Determine the (X, Y) coordinate at the center of the cell enclosing the given text.  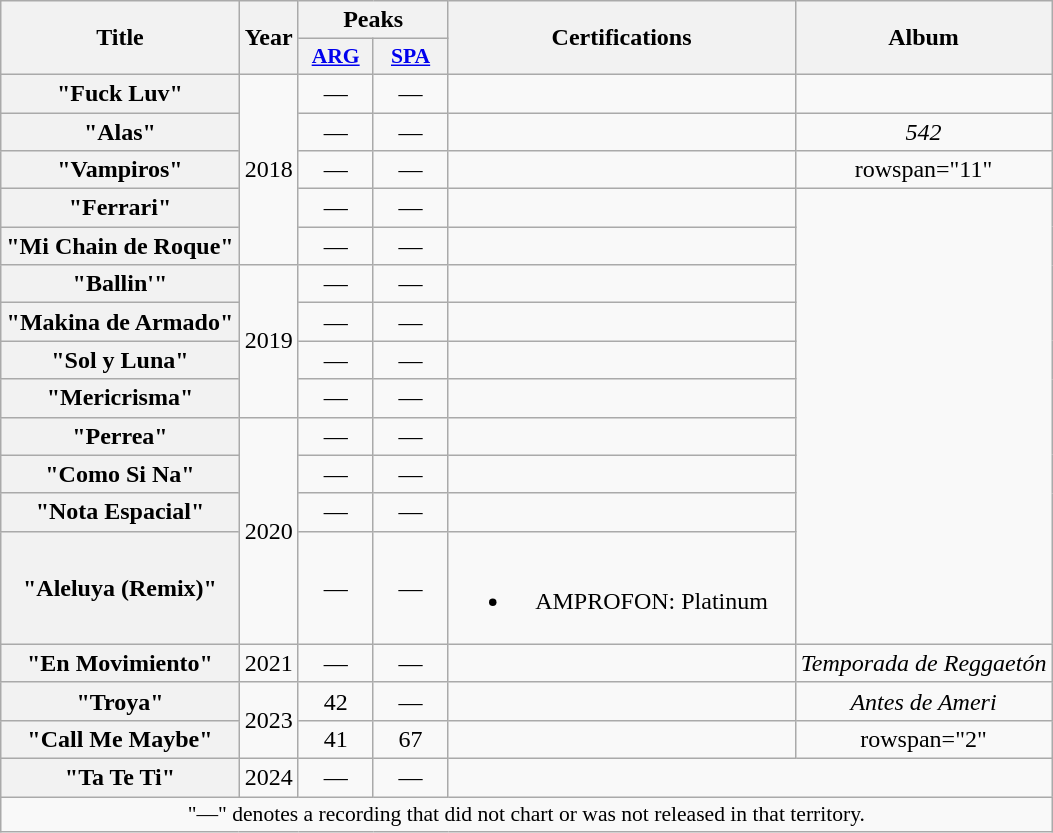
"Mericrisma" (120, 398)
2018 (268, 169)
542 (924, 131)
2023 (268, 720)
"—" denotes a recording that did not chart or was not released in that territory. (526, 814)
"Aleluya (Remix)" (120, 588)
Certifications (622, 38)
ARG (336, 57)
Album (924, 38)
AMPROFON: Platinum (622, 588)
"Ferrari" (120, 208)
"Ta Te Ti" (120, 777)
"Sol y Luna" (120, 360)
"Perrea" (120, 436)
Antes de Ameri (924, 701)
"Fuck Luv" (120, 93)
"Vampiros" (120, 170)
Temporada de Reggaetón (924, 663)
"Alas" (120, 131)
Year (268, 38)
"Call Me Maybe" (120, 739)
2024 (268, 777)
Peaks (373, 20)
41 (336, 739)
rowspan="11" (924, 170)
rowspan="2" (924, 739)
"Nota Espacial" (120, 512)
2020 (268, 530)
"En Movimiento" (120, 663)
"Mi Chain de Roque" (120, 246)
"Makina de Armado" (120, 322)
2021 (268, 663)
SPA (410, 57)
"Como Si Na" (120, 474)
"Troya" (120, 701)
Title (120, 38)
67 (410, 739)
"Ballin'" (120, 284)
42 (336, 701)
2019 (268, 341)
